Capture the cell that displays the provided text and extract its (X, Y) central coordinate. 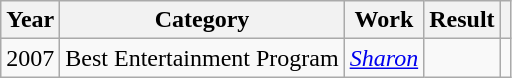
2007 (30, 58)
Result (462, 20)
Category (202, 20)
Year (30, 20)
Sharon (384, 58)
Work (384, 20)
Best Entertainment Program (202, 58)
